Find where the given text appears and provide that cell's center as (x, y) coordinate. 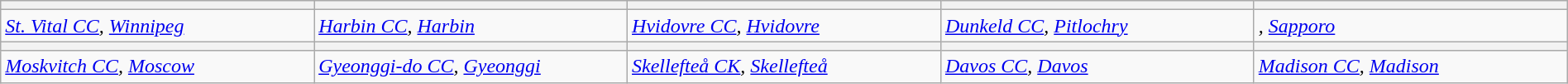
Gyeonggi-do CC, Gyeonggi (471, 67)
Davos CC, Davos (1097, 67)
Skellefteå CK, Skellefteå (784, 67)
Harbin CC, Harbin (471, 26)
Dunkeld CC, Pitlochry (1097, 26)
St. Vital CC, Winnipeg (157, 26)
, Sapporo (1411, 26)
Madison CC, Madison (1411, 67)
Moskvitch CC, Moscow (157, 67)
Hvidovre CC, Hvidovre (784, 26)
